Detect which cell encompasses the target text, then output its (x, y) center coordinate. 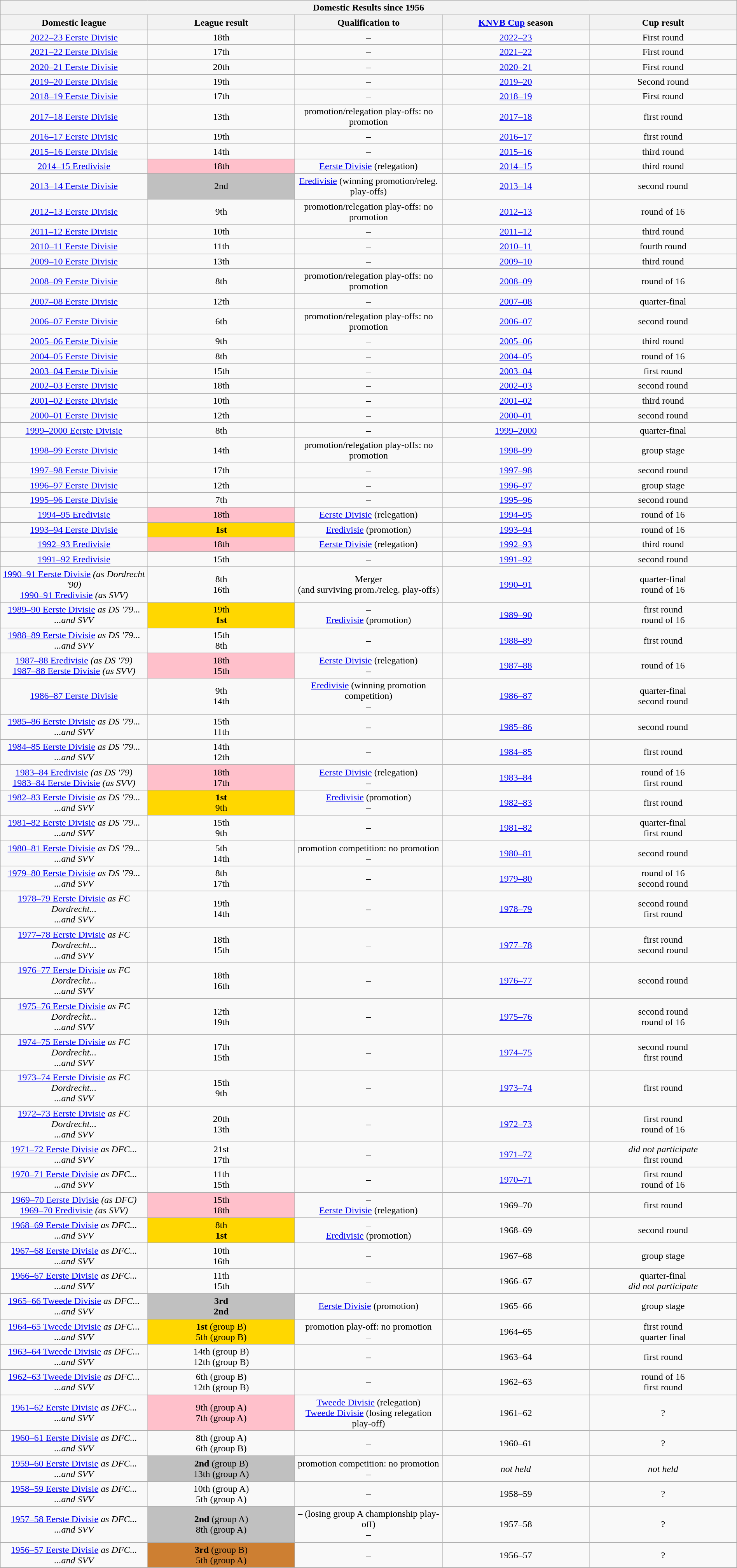
1974–75 Eerste Divisie as FC Dordrecht... ...and SVV (74, 1052)
Tweede Divisie (relegation) Tweede Divisie (losing relegation play-off) (368, 1413)
1982–83 Eerste Divisie as DS '79... ...and SVV (74, 803)
12th 19th (222, 1017)
1982–83 (515, 803)
2017–18 Eerste Divisie (74, 117)
1999–2000 Eerste Divisie (74, 430)
1991–92 Eredivisie (74, 559)
10th 16th (222, 1255)
2008–09 (515, 282)
2000–01 (515, 415)
1988–89 (515, 640)
1974–75 (515, 1052)
1980–81 (515, 853)
1971–72 (515, 1154)
1963–64 Tweede Divisie as DFC... ...and SVV (74, 1357)
1958–59 (515, 1494)
1979–80 (515, 879)
2012–13 Eerste Divisie (74, 212)
1961–62 (515, 1413)
2020–21 Eerste Divisie (74, 67)
6th (222, 321)
1998–99 (515, 450)
promotion play-off: no promotion – (368, 1332)
14th 12th (222, 752)
2009–10 Eerste Divisie (74, 261)
Eredivisie (winning promotion/releg. play-offs) (368, 186)
1976–77 Eerste Divisie as FC Dordrecht... ...and SVV (74, 981)
1969–70 (515, 1205)
KNVB Cup season (515, 23)
1991–92 (515, 559)
1971–72 Eerste Divisie as DFC... ...and SVV (74, 1154)
1978–79 Eerste Divisie as FC Dordrecht... ...and SVV (74, 909)
Qualification to (368, 23)
1961–62 Eerste Divisie as DFC... ...and SVV (74, 1413)
8th (group A) 6th (group B) (222, 1444)
1975–76 Eerste Divisie as FC Dordrecht... ...and SVV (74, 1017)
14th (group B) 12th (group B) (222, 1357)
1959–60 Eerste Divisie as DFC... ...and SVV (74, 1468)
1985–86 (515, 726)
1977–78 (515, 945)
Eredivisie (promotion) (368, 530)
11th (222, 247)
first round quarter final (663, 1332)
2021–22 (515, 52)
1992–93 (515, 544)
19th 14th (222, 909)
1989–90 (515, 615)
Eerste Divisie (promotion) (368, 1306)
2021–22 Eerste Divisie (74, 52)
1965–66 (515, 1306)
1985–86 Eerste Divisie as DS '79... ...and SVV (74, 726)
1994–95 Eredivisie (74, 515)
1968–69 Eerste Divisie as DFC... ...and SVV (74, 1230)
Domestic Results since 1956 (368, 8)
1960–61 (515, 1444)
Cup result (663, 23)
1995–96 (515, 500)
2013–14 Eerste Divisie (74, 186)
2009–10 (515, 261)
2004–05 (515, 356)
2016–17 Eerste Divisie (74, 136)
2004–05 Eerste Divisie (74, 356)
2019–20 Eerste Divisie (74, 82)
19th 1st (222, 615)
did not participate first round (663, 1154)
1994–95 (515, 515)
2015–16 (515, 151)
1st (222, 530)
1967–68 Eerste Divisie as DFC... ...and SVV (74, 1255)
quarter-final did not participate (663, 1281)
1956–57 (515, 1555)
2007–08 (515, 301)
2002–03 Eerste Divisie (74, 386)
1998–99 Eerste Divisie (74, 450)
1996–97 Eerste Divisie (74, 485)
2006–07 Eerste Divisie (74, 321)
1962–63 Tweede Divisie as DFC... ...and SVV (74, 1382)
1981–82 Eerste Divisie as DS '79... ...and SVV (74, 828)
1997–98 Eerste Divisie (74, 470)
15th 8th (222, 640)
2007–08 Eerste Divisie (74, 301)
1960–61 Eerste Divisie as DFC... ...and SVV (74, 1444)
1976–77 (515, 981)
1957–58 Eerste Divisie as DFC... ...and SVV (74, 1524)
1973–74 (515, 1088)
1st 9th (222, 803)
7th (222, 500)
second round round of 16 (663, 1017)
2000–01 Eerste Divisie (74, 415)
2011–12 Eerste Divisie (74, 232)
1963–64 (515, 1357)
2011–12 (515, 232)
1964–65 Tweede Divisie as DFC... ...and SVV (74, 1332)
1970–71 Eerste Divisie as DFC... ...and SVV (74, 1180)
2022–23 Eerste Divisie (74, 37)
15th 18th (222, 1205)
18th 17th (222, 777)
Domestic league (74, 23)
1957–58 (515, 1524)
2003–04 (515, 371)
6th (group B) 12th (group B) (222, 1382)
2010–11 Eerste Divisie (74, 247)
1972–73 Eerste Divisie as FC Dordrecht... ...and SVV (74, 1124)
Eredivisie (winning promotion competition) – (368, 696)
– (losing group A championship play-off) – (368, 1524)
2012–13 (515, 212)
1997–98 (515, 470)
League result (222, 23)
fourth round (663, 247)
quarter-final round of 16 (663, 584)
2nd (group A) 8th (group A) (222, 1524)
2016–17 (515, 136)
1993–94 Eerste Divisie (74, 530)
1990–91 Eerste Divisie (as Dordrecht '90) 1990–91 Eredivisie (as SVV) (74, 584)
2008–09 Eerste Divisie (74, 282)
1958–59 Eerste Divisie as DFC... ...and SVV (74, 1494)
21st 17th (222, 1154)
Eredivisie (promotion) – (368, 803)
3rd (group B) 5th (group A) (222, 1555)
quarter-final first round (663, 828)
1962–63 (515, 1382)
1989–90 Eerste Divisie as DS '79... ...and SVV (74, 615)
1986–87 Eerste Divisie (74, 696)
1st (group B) 5th (group B) (222, 1332)
5th 14th (222, 853)
1965–66 Tweede Divisie as DFC... ...and SVV (74, 1306)
9th 14th (222, 696)
8th 17th (222, 879)
20th 13th (222, 1124)
2nd (222, 186)
15th 11th (222, 726)
1999–2000 (515, 430)
1984–85 Eerste Divisie as DS '79... ...and SVV (74, 752)
1977–78 Eerste Divisie as FC Dordrecht... ...and SVV (74, 945)
1966–67 (515, 1281)
2005–06 (515, 341)
1987–88 Eredivisie (as DS '79) 1987–88 Eerste Divisie (as SVV) (74, 666)
2nd (group B) 13th (group A) (222, 1468)
1979–80 Eerste Divisie as DS '79... ...and SVV (74, 879)
1968–69 (515, 1230)
2003–04 Eerste Divisie (74, 371)
9th (group A) 7th (group A) (222, 1413)
1972–73 (515, 1124)
2002–03 (515, 386)
1966–67 Eerste Divisie as DFC... ...and SVV (74, 1281)
2018–19 (515, 96)
2017–18 (515, 117)
2019–20 (515, 82)
2005–06 Eerste Divisie (74, 341)
1984–85 (515, 752)
1973–74 Eerste Divisie as FC Dordrecht... ...and SVV (74, 1088)
2014–15 Eredivisie (74, 166)
1967–68 (515, 1255)
8th 1st (222, 1230)
– Eerste Divisie (relegation) (368, 1205)
Merger (and surviving prom./releg. play-offs) (368, 584)
2001–02 Eerste Divisie (74, 401)
2013–14 (515, 186)
1992–93 Eredivisie (74, 544)
1995–96 Eerste Divisie (74, 500)
first round second round (663, 945)
1996–97 (515, 485)
1983–84 Eredivisie (as DS '79) 1983–84 Eerste Divisie (as SVV) (74, 777)
1980–81 Eerste Divisie as DS '79... ...and SVV (74, 853)
3rd 2nd (222, 1306)
1956–57 Eerste Divisie as DFC... ...and SVV (74, 1555)
2018–19 Eerste Divisie (74, 96)
1978–79 (515, 909)
2001–02 (515, 401)
Second round (663, 82)
17th 15th (222, 1052)
1993–94 (515, 530)
1988–89 Eerste Divisie as DS '79... ...and SVV (74, 640)
1975–76 (515, 1017)
2022–23 (515, 37)
2010–11 (515, 247)
quarter-final second round (663, 696)
2014–15 (515, 166)
1990–91 (515, 584)
2020–21 (515, 67)
1983–84 (515, 777)
20th (222, 67)
1987–88 (515, 666)
8th 16th (222, 584)
18th 16th (222, 981)
2006–07 (515, 321)
2015–16 Eerste Divisie (74, 151)
1986–87 (515, 696)
1981–82 (515, 828)
1970–71 (515, 1180)
1964–65 (515, 1332)
round of 16 second round (663, 879)
1969–70 Eerste Divisie (as DFC) 1969–70 Eredivisie (as SVV) (74, 1205)
10th (group A) 5th (group A) (222, 1494)
